Return the (x, y) coordinate for the center point of the cell that contains the specified text.  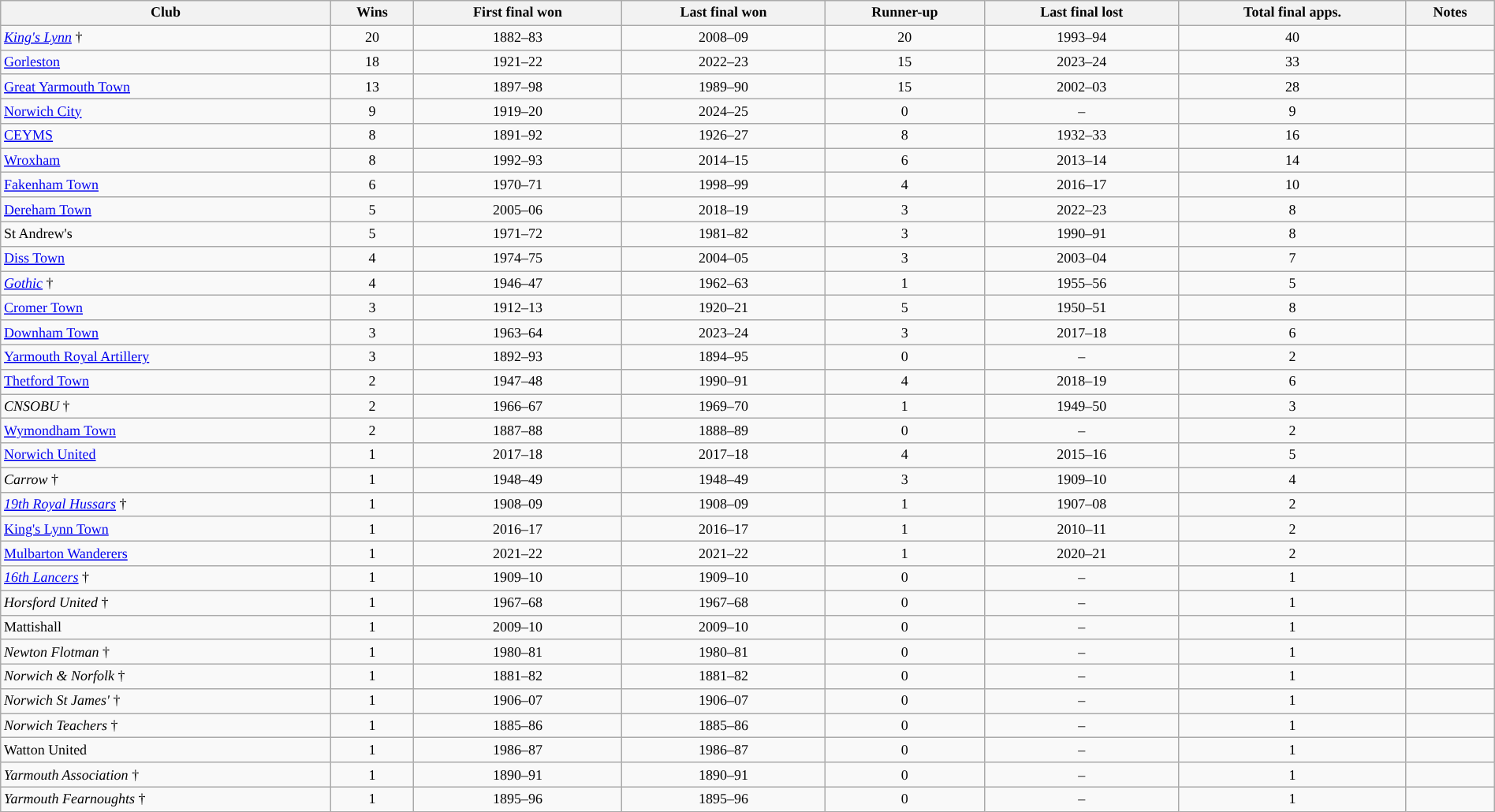
14 (1292, 161)
1981–82 (724, 233)
2005–06 (517, 210)
13 (372, 87)
Thetford Town (166, 382)
Yarmouth Association † (166, 774)
1998–99 (724, 184)
1926–27 (724, 136)
1947–48 (517, 382)
King's Lynn † (166, 38)
16th Lancers † (166, 579)
1921–22 (517, 61)
Norwich St James' † (166, 702)
2013–14 (1082, 161)
1882–83 (517, 38)
1897–98 (517, 87)
Runner-up (904, 13)
1970–71 (517, 184)
33 (1292, 61)
1962–63 (724, 284)
1974–75 (517, 259)
10 (1292, 184)
18 (372, 61)
1969–70 (724, 407)
Newton Flotman † (166, 651)
Carrow † (166, 479)
1887–88 (517, 430)
Yarmouth Fearnoughts † (166, 799)
First final won (517, 13)
2003–04 (1082, 259)
Horsford United † (166, 602)
King's Lynn Town (166, 528)
1888–89 (724, 430)
1932–33 (1082, 136)
Norwich City (166, 110)
1891–92 (517, 136)
1989–90 (724, 87)
1955–56 (1082, 284)
1993–94 (1082, 38)
Gothic † (166, 284)
Downham Town (166, 333)
28 (1292, 87)
Last final won (724, 13)
Mulbarton Wanderers (166, 553)
2010–11 (1082, 528)
Mattishall (166, 628)
2014–15 (724, 161)
CEYMS (166, 136)
Fakenham Town (166, 184)
1950–51 (1082, 307)
1966–67 (517, 407)
Wymondham Town (166, 430)
Norwich Teachers † (166, 725)
1992–93 (517, 161)
Watton United (166, 751)
40 (1292, 38)
1892–93 (517, 356)
16 (1292, 136)
Cromer Town (166, 307)
Norwich United (166, 456)
Gorleston (166, 61)
Last final lost (1082, 13)
Wins (372, 13)
2020–21 (1082, 553)
19th Royal Hussars † (166, 505)
Total final apps. (1292, 13)
2024–25 (724, 110)
2008–09 (724, 38)
Notes (1450, 13)
Norwich & Norfolk † (166, 676)
1971–72 (517, 233)
Dereham Town (166, 210)
1912–13 (517, 307)
1963–64 (517, 333)
1949–50 (1082, 407)
1946–47 (517, 284)
1920–21 (724, 307)
7 (1292, 259)
1907–08 (1082, 505)
Diss Town (166, 259)
1919–20 (517, 110)
Yarmouth Royal Artillery (166, 356)
CNSOBU † (166, 407)
Club (166, 13)
Great Yarmouth Town (166, 87)
2004–05 (724, 259)
Wroxham (166, 161)
2002–03 (1082, 87)
St Andrew's (166, 233)
1894–95 (724, 356)
2015–16 (1082, 456)
